Return (x, y) of the center of cell containing provided text 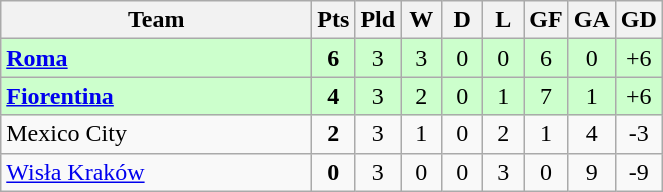
Mexico City (156, 134)
-9 (638, 172)
GF (546, 20)
Team (156, 20)
D (462, 20)
9 (592, 172)
GD (638, 20)
GA (592, 20)
Pld (378, 20)
Roma (156, 58)
7 (546, 96)
Pts (334, 20)
-3 (638, 134)
Wisła Kraków (156, 172)
W (422, 20)
Fiorentina (156, 96)
L (504, 20)
